From the cell containing the given text, extract its center point as (x, y) coordinate. 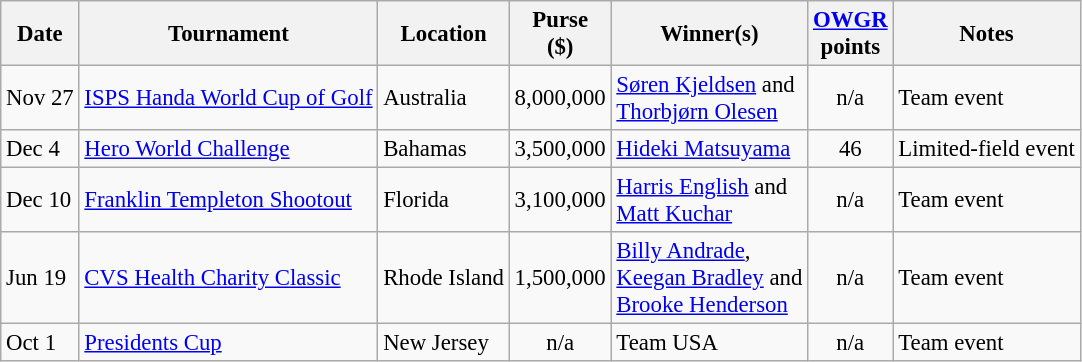
Rhode Island (444, 278)
Tournament (228, 34)
Harris English and Matt Kuchar (710, 200)
Bahamas (444, 149)
8,000,000 (560, 98)
Dec 4 (40, 149)
Hideki Matsuyama (710, 149)
Winner(s) (710, 34)
Australia (444, 98)
Søren Kjeldsen and Thorbjørn Olesen (710, 98)
Franklin Templeton Shootout (228, 200)
Hero World Challenge (228, 149)
Oct 1 (40, 343)
3,500,000 (560, 149)
Florida (444, 200)
OWGRpoints (850, 34)
Date (40, 34)
Limited-field event (986, 149)
Nov 27 (40, 98)
ISPS Handa World Cup of Golf (228, 98)
Presidents Cup (228, 343)
CVS Health Charity Classic (228, 278)
Notes (986, 34)
Jun 19 (40, 278)
1,500,000 (560, 278)
New Jersey (444, 343)
Dec 10 (40, 200)
Team USA (710, 343)
Purse($) (560, 34)
Location (444, 34)
3,100,000 (560, 200)
Billy Andrade, Keegan Bradley and Brooke Henderson (710, 278)
46 (850, 149)
